Search for the cell housing the specified text and yield its [x, y] center coordinate. 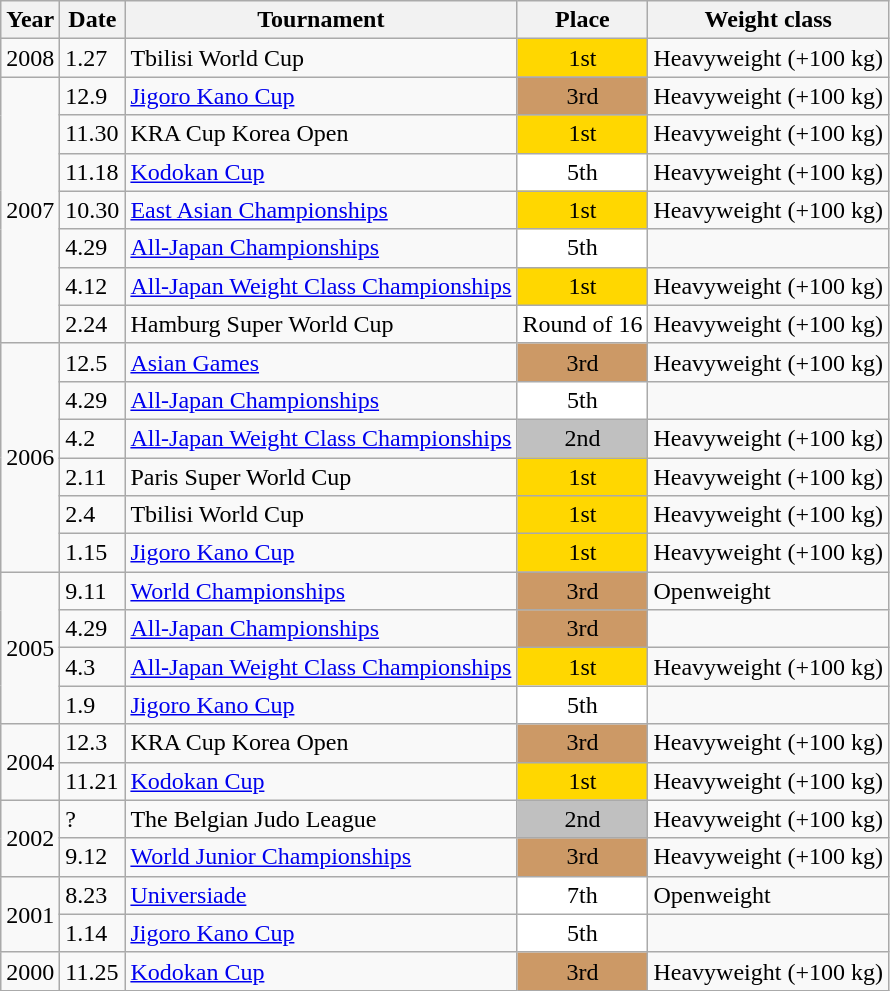
The Belgian Judo League [321, 819]
10.30 [92, 210]
2002 [30, 838]
2005 [30, 648]
Universiade [321, 895]
? [92, 819]
Place [582, 20]
7th [582, 895]
Paris Super World Cup [321, 477]
World Championships [321, 591]
2008 [30, 58]
4.12 [92, 286]
World Junior Championships [321, 857]
1.15 [92, 553]
12.9 [92, 96]
11.21 [92, 781]
4.2 [92, 438]
Round of 16 [582, 324]
2007 [30, 210]
Hamburg Super World Cup [321, 324]
East Asian Championships [321, 210]
1.14 [92, 933]
Weight class [768, 20]
4.3 [92, 667]
2004 [30, 762]
1.9 [92, 705]
Tournament [321, 20]
2.11 [92, 477]
Asian Games [321, 362]
2001 [30, 914]
9.11 [92, 591]
11.18 [92, 172]
9.12 [92, 857]
2.24 [92, 324]
Date [92, 20]
Year [30, 20]
12.3 [92, 743]
11.25 [92, 971]
1.27 [92, 58]
11.30 [92, 134]
2.4 [92, 515]
12.5 [92, 362]
2006 [30, 457]
8.23 [92, 895]
2000 [30, 971]
